Return [X, Y] of the center of cell containing provided text 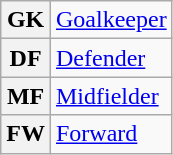
Goalkeeper [111, 20]
Defender [111, 58]
Forward [111, 134]
DF [26, 58]
Midfielder [111, 96]
MF [26, 96]
FW [26, 134]
GK [26, 20]
